Capture the cell that displays the provided text and extract its (X, Y) central coordinate. 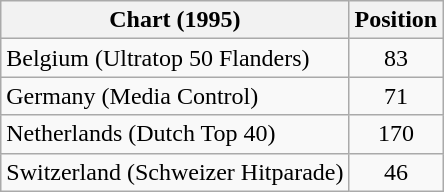
71 (396, 96)
Switzerland (Schweizer Hitparade) (175, 172)
46 (396, 172)
83 (396, 58)
Chart (1995) (175, 20)
170 (396, 134)
Position (396, 20)
Germany (Media Control) (175, 96)
Belgium (Ultratop 50 Flanders) (175, 58)
Netherlands (Dutch Top 40) (175, 134)
